Pinpoint the cell where the given text exists, returning its [x, y] midpoint coordinate. 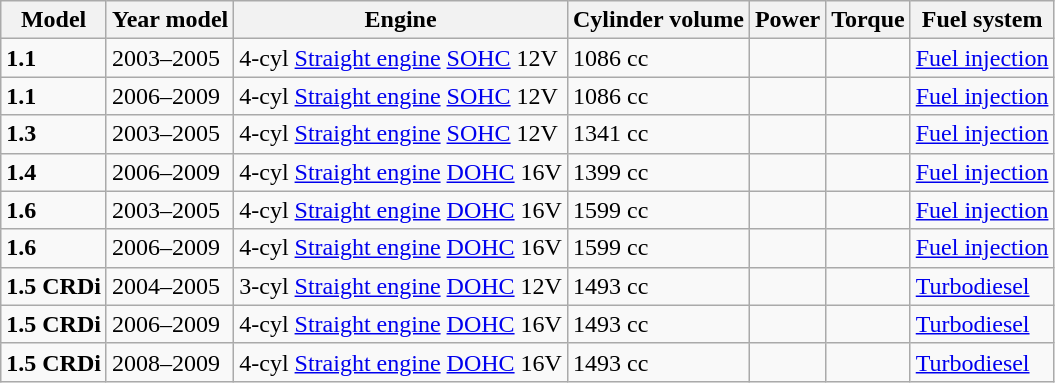
1399 cc [658, 172]
Power [787, 20]
2008–2009 [170, 362]
Year model [170, 20]
2004–2005 [170, 286]
1341 cc [658, 134]
Engine [401, 20]
3-cyl Straight engine DOHC 12V [401, 286]
1.3 [54, 134]
1.4 [54, 172]
Fuel system [982, 20]
Cylinder volume [658, 20]
Model [54, 20]
Torque [868, 20]
